Capture the cell that displays the provided text and extract its (X, Y) central coordinate. 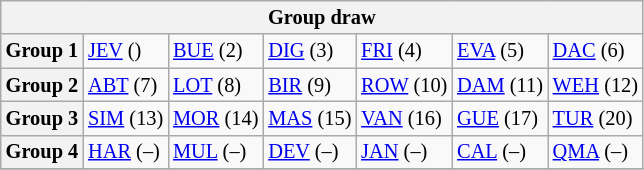
DIG (3) (310, 51)
ABT (7) (126, 85)
MUL (–) (216, 152)
QMA (–) (596, 152)
TUR (20) (596, 118)
BIR (9) (310, 85)
Group 3 (42, 118)
LOT (8) (216, 85)
DAC (6) (596, 51)
Group 1 (42, 51)
VAN (16) (404, 118)
Group draw (322, 17)
SIM (13) (126, 118)
ROW (10) (404, 85)
CAL (–) (500, 152)
Group 4 (42, 152)
JAN (–) (404, 152)
DEV (–) (310, 152)
MOR (14) (216, 118)
HAR (–) (126, 152)
BUE (2) (216, 51)
GUE (17) (500, 118)
FRI (4) (404, 51)
JEV () (126, 51)
EVA (5) (500, 51)
Group 2 (42, 85)
DAM (11) (500, 85)
WEH (12) (596, 85)
MAS (15) (310, 118)
